Output the [X, Y] coordinate of the center of the cell containing the given text.  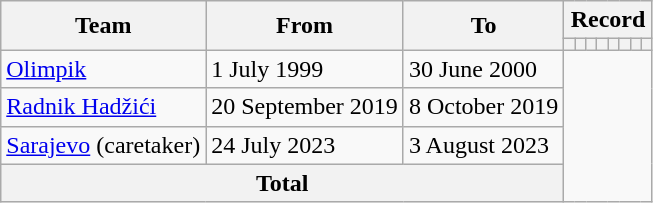
24 July 2023 [305, 145]
3 August 2023 [483, 145]
From [305, 26]
Team [104, 26]
Sarajevo (caretaker) [104, 145]
Total [282, 183]
20 September 2019 [305, 107]
8 October 2019 [483, 107]
30 June 2000 [483, 69]
Record [608, 20]
Radnik Hadžići [104, 107]
To [483, 26]
1 July 1999 [305, 69]
Olimpik [104, 69]
